Scan for the cell matching the given text and deliver its [X, Y] coordinate at center. 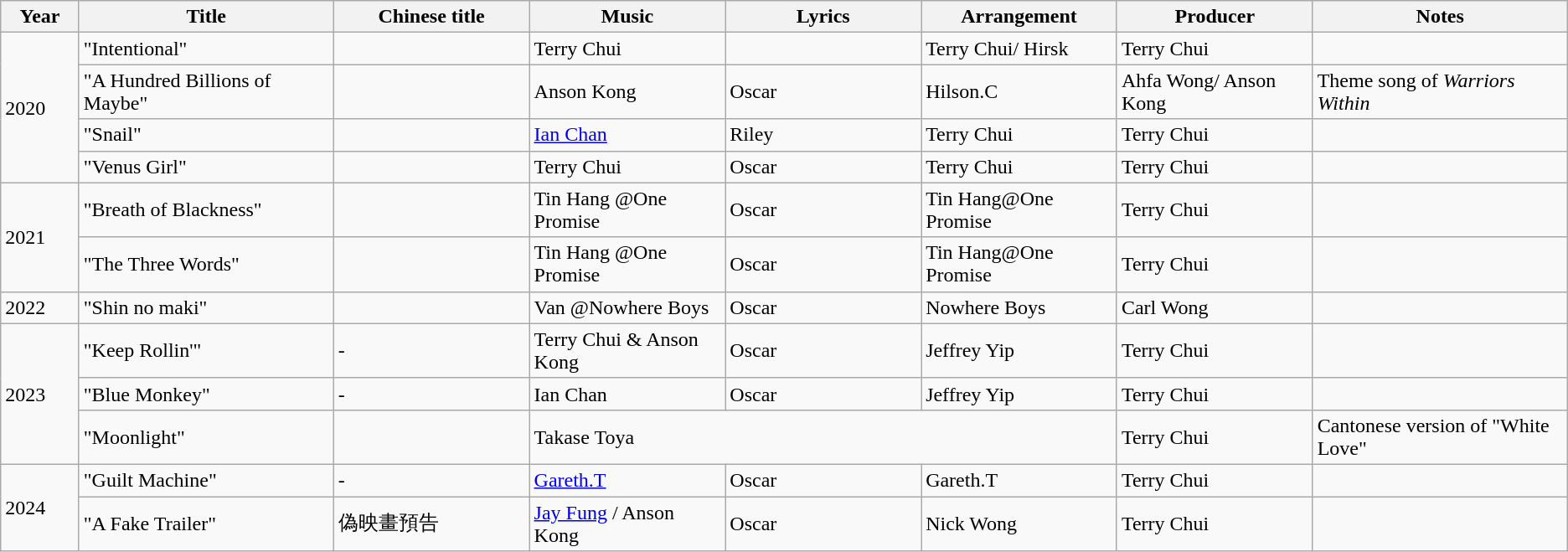
"Intentional" [206, 49]
"Snail" [206, 135]
"Breath of Blackness" [206, 209]
Year [40, 17]
Lyrics [823, 17]
Producer [1215, 17]
"Shin no maki" [206, 307]
Jay Fung / Anson Kong [627, 523]
"Keep Rollin'" [206, 350]
Terry Chui/ Hirsk [1019, 49]
Title [206, 17]
Nowhere Boys [1019, 307]
"A Fake Trailer" [206, 523]
Notes [1440, 17]
偽映畫預告 [431, 523]
Takase Toya [823, 437]
Terry Chui & Anson Kong [627, 350]
Theme song of Warriors Within [1440, 92]
Cantonese version of "White Love" [1440, 437]
Chinese title [431, 17]
Carl Wong [1215, 307]
"Venus Girl" [206, 167]
Ahfa Wong/ Anson Kong [1215, 92]
"The Three Words" [206, 265]
2022 [40, 307]
2024 [40, 508]
Anson Kong [627, 92]
Music [627, 17]
Riley [823, 135]
Arrangement [1019, 17]
2021 [40, 237]
Van @Nowhere Boys [627, 307]
"Moonlight" [206, 437]
2020 [40, 107]
Hilson.C [1019, 92]
Nick Wong [1019, 523]
2023 [40, 394]
"Guilt Machine" [206, 480]
"Blue Monkey" [206, 394]
"A Hundred Billions of Maybe" [206, 92]
